Return [x, y] of the center of cell containing provided text 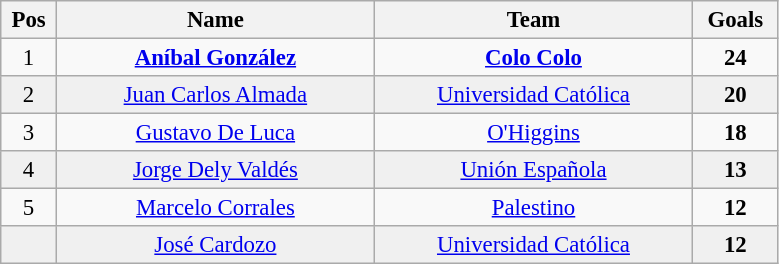
Gustavo De Luca [215, 133]
4 [29, 170]
Marcelo Corrales [215, 208]
5 [29, 208]
Unión Española [533, 170]
Palestino [533, 208]
20 [736, 95]
Name [215, 20]
Aníbal González [215, 58]
3 [29, 133]
José Cardozo [215, 245]
Goals [736, 20]
Team [533, 20]
1 [29, 58]
Juan Carlos Almada [215, 95]
2 [29, 95]
13 [736, 170]
Pos [29, 20]
18 [736, 133]
24 [736, 58]
Jorge Dely Valdés [215, 170]
O'Higgins [533, 133]
Colo Colo [533, 58]
